Capture the cell that displays the provided text and extract its (X, Y) central coordinate. 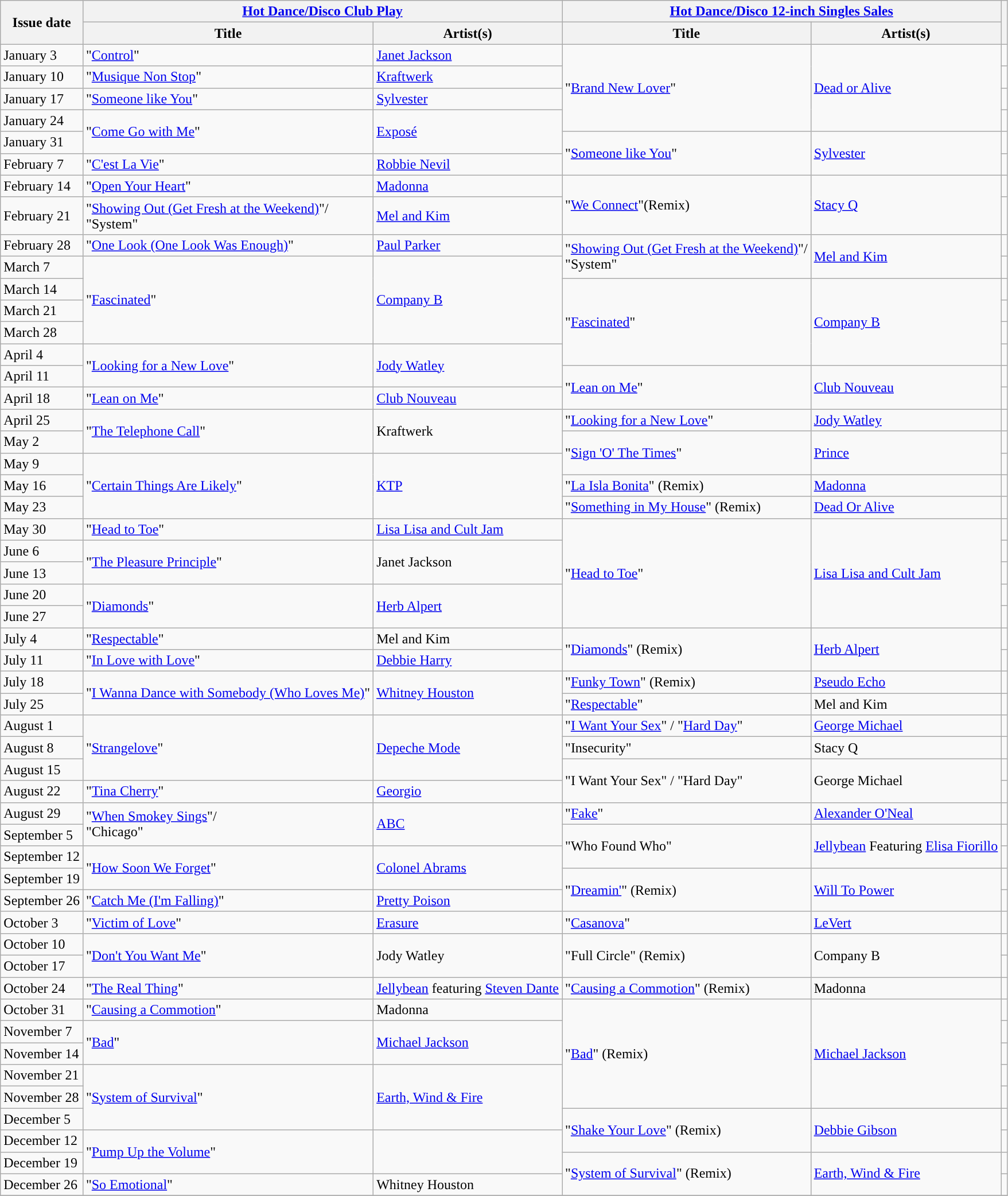
Pretty Poison (468, 900)
"Musique Non Stop" (228, 77)
January 17 (42, 99)
"La Isla Bonita" (Remix) (687, 486)
"Sign 'O' The Times" (687, 453)
May 2 (42, 442)
May 16 (42, 486)
"The Real Thing" (228, 988)
December 26 (42, 1185)
October 24 (42, 988)
December 19 (42, 1163)
"Certain Things Are Likely" (228, 486)
"Bad" (Remix) (687, 1054)
KTP (468, 486)
LeVert (906, 922)
Georgio (468, 791)
Debbie Harry (468, 661)
"In Love with Love" (228, 661)
January 24 (42, 121)
Alexander O'Neal (906, 813)
Hot Dance/Disco 12-inch Singles Sales (781, 11)
"C'est La Vie" (228, 164)
June 27 (42, 616)
Issue date (42, 22)
November 7 (42, 1032)
May 30 (42, 529)
Colonel Abrams (468, 868)
July 4 (42, 639)
"Causing a Commotion" (Remix) (687, 988)
Robbie Nevil (468, 164)
Paul Parker (468, 245)
November 28 (42, 1097)
August 22 (42, 791)
Will To Power (906, 890)
November 14 (42, 1054)
January 31 (42, 142)
October 10 (42, 944)
June 20 (42, 595)
May 9 (42, 464)
February 28 (42, 245)
August 8 (42, 748)
January 3 (42, 55)
Depeche Mode (468, 748)
March 21 (42, 311)
August 1 (42, 726)
April 11 (42, 376)
"One Look (One Look Was Enough)" (228, 245)
"Come Go with Me" (228, 131)
November 21 (42, 1075)
"Diamonds" (228, 605)
"Funky Town" (Remix) (687, 682)
"Diamonds" (Remix) (687, 650)
October 17 (42, 966)
Pseudo Echo (906, 682)
June 6 (42, 551)
January 10 (42, 77)
"Don't You Want Me" (228, 955)
"I Wanna Dance with Somebody (Who Loves Me)" (228, 693)
"Who Found Who" (687, 846)
March 14 (42, 289)
"Bad" (228, 1043)
August 29 (42, 813)
July 25 (42, 704)
"Strangelove" (228, 748)
October 3 (42, 922)
"Casanova" (687, 922)
"System of Survival" (228, 1097)
August 15 (42, 770)
"Insecurity" (687, 748)
"When Smokey Sings"/"Chicago" (228, 824)
Jellybean featuring Steven Dante (468, 988)
"Something in My House" (Remix) (687, 507)
"Shake Your Love" (Remix) (687, 1130)
"We Connect"(Remix) (687, 204)
Jellybean Featuring Elisa Fiorillo (906, 846)
"Tina Cherry" (228, 791)
July 11 (42, 661)
"System of Survival" (Remix) (687, 1174)
December 12 (42, 1141)
"The Pleasure Principle" (228, 562)
May 23 (42, 507)
September 5 (42, 835)
March 28 (42, 333)
"The Telephone Call" (228, 431)
"Catch Me (I'm Falling)" (228, 900)
April 4 (42, 355)
Hot Dance/Disco Club Play (322, 11)
September 19 (42, 879)
April 18 (42, 398)
"Pump Up the Volume" (228, 1152)
"Fake" (687, 813)
June 13 (42, 573)
July 18 (42, 682)
"Brand New Lover" (687, 88)
February 7 (42, 164)
February 21 (42, 216)
ABC (468, 824)
"Open Your Heart" (228, 186)
Prince (906, 453)
September 12 (42, 857)
Dead Or Alive (906, 507)
April 25 (42, 420)
Dead or Alive (906, 88)
Exposé (468, 131)
"Dreamin'" (Remix) (687, 890)
Erasure (468, 922)
March 7 (42, 267)
"Victim of Love" (228, 922)
Debbie Gibson (906, 1130)
"Full Circle" (Remix) (687, 955)
"Control" (228, 55)
October 31 (42, 1010)
"How Soon We Forget" (228, 868)
"Causing a Commotion" (228, 1010)
"So Emotional" (228, 1185)
December 5 (42, 1119)
September 26 (42, 900)
February 14 (42, 186)
